Locate the cell with the specified text and output its [x, y] center coordinate. 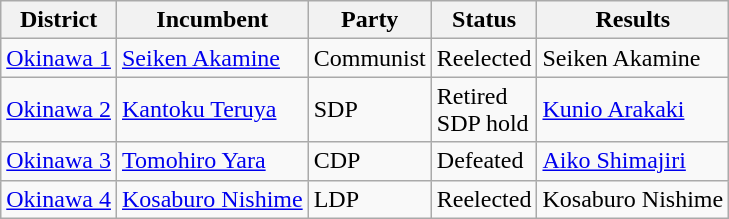
Okinawa 4 [59, 199]
Results [633, 20]
Tomohiro Yara [212, 161]
Defeated [484, 161]
Okinawa 2 [59, 110]
CDP [370, 161]
SDP [370, 110]
District [59, 20]
Kunio Arakaki [633, 110]
LDP [370, 199]
RetiredSDP hold [484, 110]
Okinawa 3 [59, 161]
Status [484, 20]
Okinawa 1 [59, 58]
Aiko Shimajiri [633, 161]
Incumbent [212, 20]
Party [370, 20]
Communist [370, 58]
Kantoku Teruya [212, 110]
